Detect which cell encompasses the target text, then output its [X, Y] center coordinate. 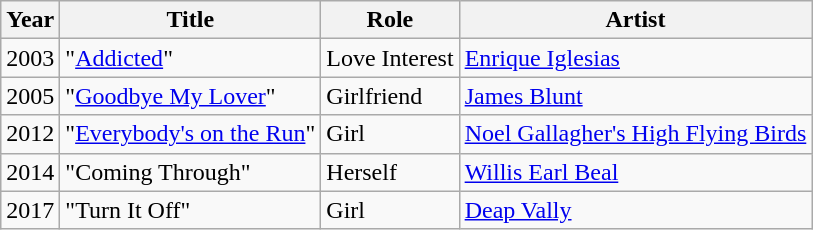
Year [30, 20]
Noel Gallagher's High Flying Birds [636, 134]
Role [390, 20]
2003 [30, 58]
2005 [30, 96]
"Addicted" [190, 58]
"Turn It Off" [190, 210]
Herself [390, 172]
2014 [30, 172]
"Goodbye My Lover" [190, 96]
James Blunt [636, 96]
2017 [30, 210]
Artist [636, 20]
Girlfriend [390, 96]
Enrique Iglesias [636, 58]
Love Interest [390, 58]
Deap Vally [636, 210]
Willis Earl Beal [636, 172]
2012 [30, 134]
"Coming Through" [190, 172]
Title [190, 20]
"Everybody's on the Run" [190, 134]
